Search for the cell housing the specified text and yield its (X, Y) center coordinate. 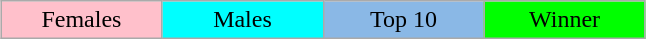
Males (242, 20)
Winner (564, 20)
Top 10 (404, 20)
Females (82, 20)
